Pinpoint the cell where the given text exists, returning its [x, y] midpoint coordinate. 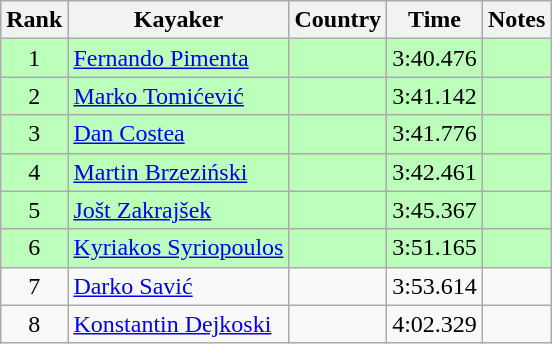
Jošt Zakrajšek [178, 210]
3:40.476 [435, 58]
1 [34, 58]
Kyriakos Syriopoulos [178, 248]
3:51.165 [435, 248]
Marko Tomićević [178, 96]
4:02.329 [435, 324]
3:45.367 [435, 210]
3:41.776 [435, 134]
3:41.142 [435, 96]
8 [34, 324]
Time [435, 20]
3:42.461 [435, 172]
Country [338, 20]
Darko Savić [178, 286]
3 [34, 134]
6 [34, 248]
7 [34, 286]
3:53.614 [435, 286]
Martin Brzeziński [178, 172]
Rank [34, 20]
Notes [516, 20]
5 [34, 210]
2 [34, 96]
Kayaker [178, 20]
Konstantin Dejkoski [178, 324]
Dan Costea [178, 134]
4 [34, 172]
Fernando Pimenta [178, 58]
